Extract the [X, Y] coordinate from the center of the cell holding the provided text.  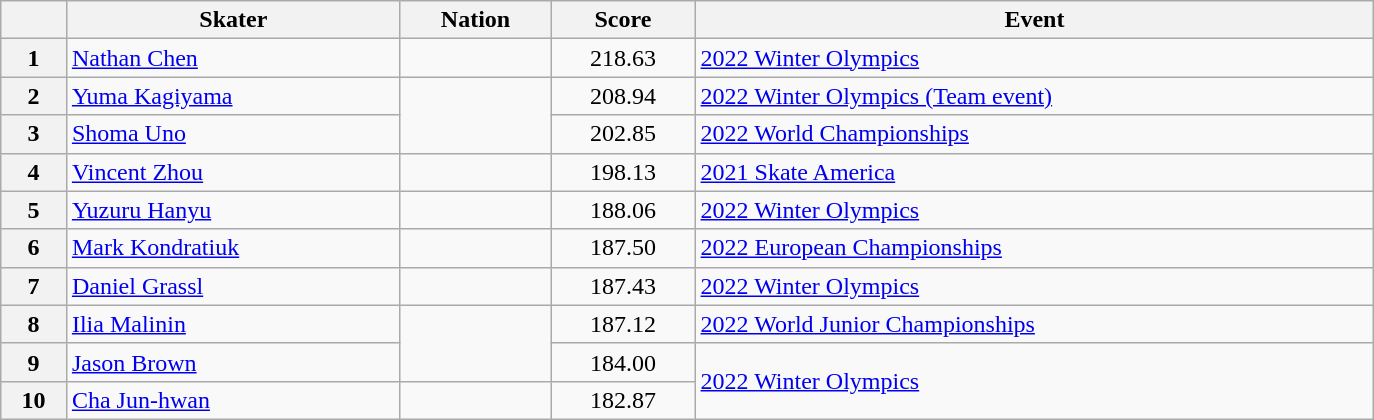
187.12 [623, 324]
184.00 [623, 362]
2 [34, 96]
9 [34, 362]
Shoma Uno [233, 134]
5 [34, 210]
2022 Winter Olympics (Team event) [1034, 96]
7 [34, 286]
2022 World Championships [1034, 134]
6 [34, 248]
4 [34, 172]
187.50 [623, 248]
Daniel Grassl [233, 286]
182.87 [623, 400]
8 [34, 324]
2022 World Junior Championships [1034, 324]
208.94 [623, 96]
1 [34, 58]
Nathan Chen [233, 58]
2021 Skate America [1034, 172]
198.13 [623, 172]
202.85 [623, 134]
188.06 [623, 210]
Nation [476, 20]
3 [34, 134]
10 [34, 400]
Skater [233, 20]
Ilia Malinin [233, 324]
Mark Kondratiuk [233, 248]
Event [1034, 20]
Yuzuru Hanyu [233, 210]
218.63 [623, 58]
Cha Jun-hwan [233, 400]
Vincent Zhou [233, 172]
Score [623, 20]
187.43 [623, 286]
Jason Brown [233, 362]
Yuma Kagiyama [233, 96]
2022 European Championships [1034, 248]
